Return the [X, Y] coordinate for the center point of the cell that contains the specified text.  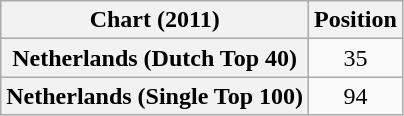
Chart (2011) [155, 20]
Position [356, 20]
Netherlands (Dutch Top 40) [155, 58]
35 [356, 58]
94 [356, 96]
Netherlands (Single Top 100) [155, 96]
